Capture the cell that displays the provided text and extract its (x, y) central coordinate. 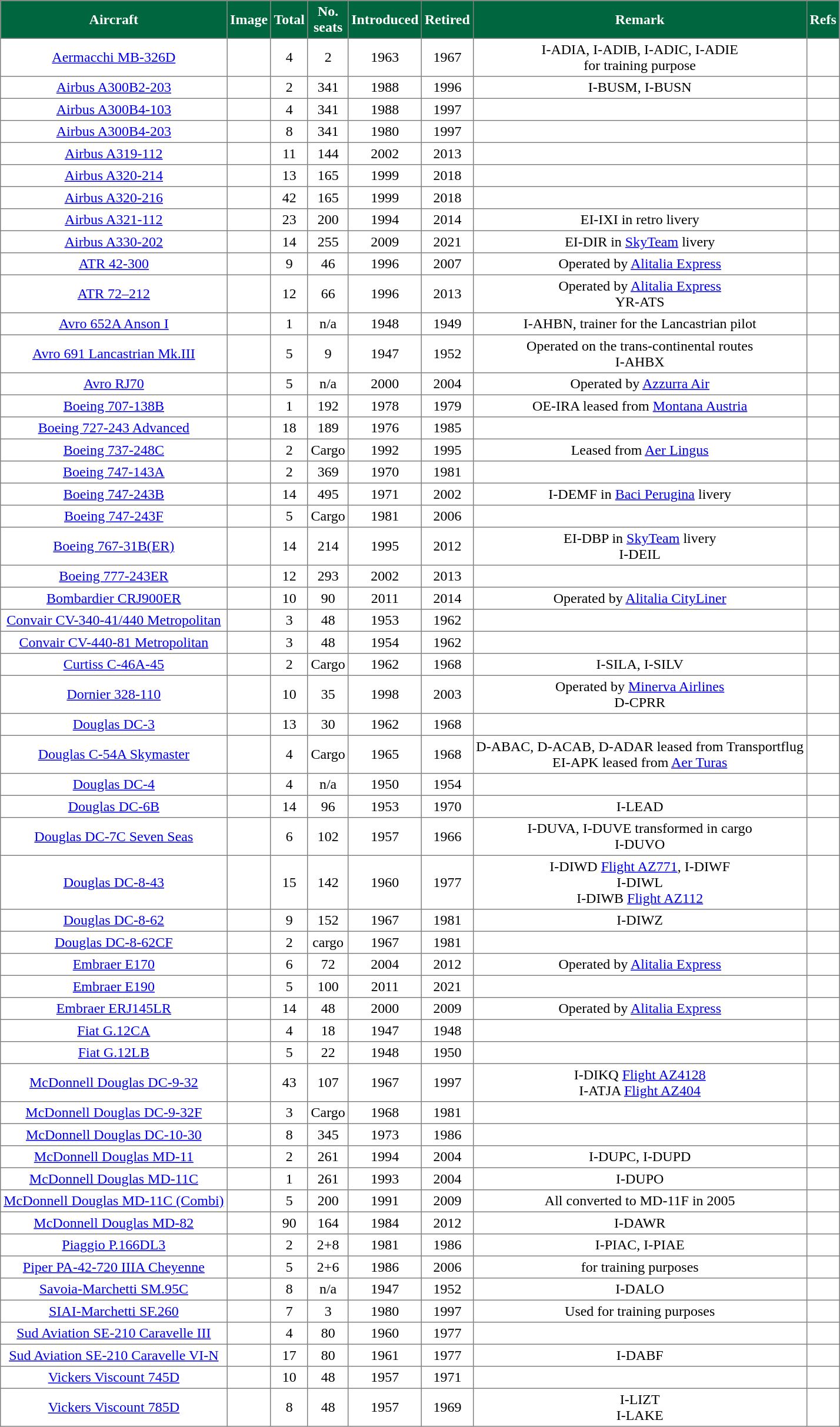
EI-DBP in SkyTeam livery I-DEIL (640, 546)
23 (289, 220)
495 (328, 494)
1979 (447, 406)
1998 (385, 694)
Boeing 747-243F (114, 516)
I-ADIA, I-ADIB, I-ADIC, I-ADIEfor training purpose (640, 57)
Airbus A300B4-203 (114, 132)
214 (328, 546)
1973 (385, 1135)
McDonnell Douglas MD-82 (114, 1223)
Avro 691 Lancastrian Mk.III (114, 354)
Operated by Alitalia CityLiner (640, 598)
Boeing 777-243ER (114, 576)
2+6 (328, 1267)
1961 (385, 1355)
Embraer E170 (114, 965)
Airbus A320-216 (114, 198)
Total (289, 19)
345 (328, 1135)
Operated by Minerva Airlines D-CPRR (640, 694)
EI-IXI in retro livery (640, 220)
Embraer ERJ145LR (114, 1009)
144 (328, 154)
35 (328, 694)
Used for training purposes (640, 1311)
Boeing 737-248C (114, 450)
Airbus A300B4-103 (114, 109)
Boeing 707-138B (114, 406)
22 (328, 1053)
46 (328, 264)
Vickers Viscount 785D (114, 1407)
Douglas DC-6B (114, 806)
Douglas DC-8-62CF (114, 942)
Refs (823, 19)
1976 (385, 428)
1966 (447, 836)
I-DEMF in Baci Perugina livery (640, 494)
SIAI-Marchetti SF.260 (114, 1311)
Leased from Aer Lingus (640, 450)
102 (328, 836)
Operated by Alitalia ExpressYR-ATS (640, 294)
McDonnell Douglas DC-10-30 (114, 1135)
ATR 72–212 (114, 294)
Dornier 328-110 (114, 694)
Piaggio P.166DL3 (114, 1245)
Airbus A321-112 (114, 220)
Image (249, 19)
I-DUPC, I-DUPD (640, 1157)
1992 (385, 450)
ATR 42-300 (114, 264)
1985 (447, 428)
Aircraft (114, 19)
I-AHBN, trainer for the Lancastrian pilot (640, 324)
100 (328, 986)
1984 (385, 1223)
Sud Aviation SE-210 Caravelle VI-N (114, 1355)
255 (328, 242)
Fiat G.12CA (114, 1031)
152 (328, 921)
Savoia-Marchetti SM.95C (114, 1289)
D-ABAC, D-ACAB, D-ADAR leased from Transportflug EI-APK leased from Aer Turas (640, 754)
189 (328, 428)
I-LIZT I-LAKE (640, 1407)
McDonnell Douglas MD-11 (114, 1157)
Introduced (385, 19)
1963 (385, 57)
Boeing 747-243B (114, 494)
Curtiss C-46A-45 (114, 665)
for training purposes (640, 1267)
Douglas DC-3 (114, 725)
Airbus A300B2-203 (114, 88)
I-DUVA, I-DUVE transformed in cargo I-DUVO (640, 836)
Airbus A319-112 (114, 154)
15 (289, 882)
I-DIWZ (640, 921)
I-DALO (640, 1289)
I-PIAC, I-PIAE (640, 1245)
I-DIKQ Flight AZ4128I-ATJA Flight AZ404 (640, 1082)
Fiat G.12LB (114, 1053)
11 (289, 154)
I-LEAD (640, 806)
Retired (447, 19)
Bombardier CRJ900ER (114, 598)
Douglas DC-8-43 (114, 882)
cargo (328, 942)
McDonnell Douglas MD-11C (Combi) (114, 1201)
1978 (385, 406)
Avro 652A Anson I (114, 324)
OE-IRA leased from Montana Austria (640, 406)
Boeing 727-243 Advanced (114, 428)
Operated on the trans-continental routesI-AHBX (640, 354)
Remark (640, 19)
Convair CV-440-81 Metropolitan (114, 642)
Douglas C-54A Skymaster (114, 754)
142 (328, 882)
Douglas DC-8-62 (114, 921)
Airbus A320-214 (114, 176)
164 (328, 1223)
Operated by Azzurra Air (640, 384)
All converted to MD-11F in 2005 (640, 1201)
Convair CV-340-41/440 Metropolitan (114, 621)
I-DUPO (640, 1179)
Airbus A330-202 (114, 242)
107 (328, 1082)
43 (289, 1082)
Vickers Viscount 745D (114, 1378)
2007 (447, 264)
Boeing 747-143A (114, 472)
EI-DIR in SkyTeam livery (640, 242)
1949 (447, 324)
72 (328, 965)
McDonnell Douglas DC-9-32 (114, 1082)
I-DIWD Flight AZ771, I-DIWF I-DIWL I-DIWB Flight AZ112 (640, 882)
2+8 (328, 1245)
McDonnell Douglas DC-9-32F (114, 1113)
I-SILA, I-SILV (640, 665)
Sud Aviation SE-210 Caravelle III (114, 1333)
369 (328, 472)
293 (328, 576)
1993 (385, 1179)
1969 (447, 1407)
Piper PA-42-720 IIIA Cheyenne (114, 1267)
1991 (385, 1201)
Aermacchi MB-326D (114, 57)
66 (328, 294)
17 (289, 1355)
Douglas DC-4 (114, 785)
2003 (447, 694)
Boeing 767-31B(ER) (114, 546)
McDonnell Douglas MD-11C (114, 1179)
1965 (385, 754)
I-DABF (640, 1355)
192 (328, 406)
42 (289, 198)
I-DAWR (640, 1223)
96 (328, 806)
Avro RJ70 (114, 384)
30 (328, 725)
Douglas DC-7C Seven Seas (114, 836)
Embraer E190 (114, 986)
7 (289, 1311)
No.seats (328, 19)
I-BUSM, I-BUSN (640, 88)
